Provide the (X, Y) coordinate of the cell's center where the given text is located.  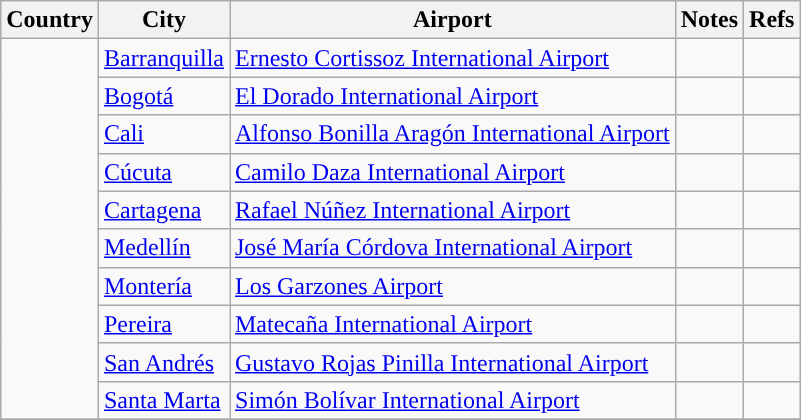
Medellín (164, 248)
El Dorado International Airport (453, 96)
City (164, 20)
Country (50, 20)
Matecaña International Airport (453, 324)
Notes (709, 20)
Airport (453, 20)
Montería (164, 286)
Alfonso Bonilla Aragón International Airport (453, 134)
Refs (772, 20)
Simón Bolívar International Airport (453, 400)
Camilo Daza International Airport (453, 172)
Cali (164, 134)
Ernesto Cortissoz International Airport (453, 58)
Rafael Núñez International Airport (453, 210)
Los Garzones Airport (453, 286)
Pereira (164, 324)
Cúcuta (164, 172)
Bogotá (164, 96)
San Andrés (164, 362)
José María Córdova International Airport (453, 248)
Cartagena (164, 210)
Gustavo Rojas Pinilla International Airport (453, 362)
Santa Marta (164, 400)
Barranquilla (164, 58)
